Pinpoint the cell where the given text exists, returning its (x, y) midpoint coordinate. 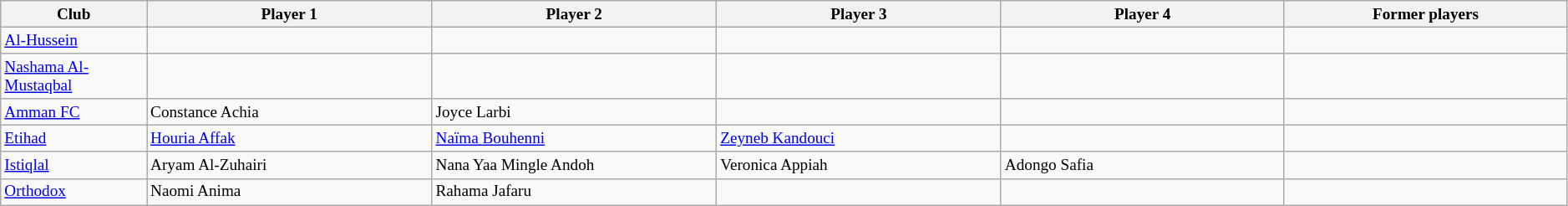
Player 4 (1143, 14)
Player 1 (289, 14)
Constance Achia (289, 112)
Nashama Al-Mustaqbal (74, 76)
Player 2 (575, 14)
Zeyneb Kandouci (859, 139)
Rahama Jafaru (575, 192)
Naomi Anima (289, 192)
Former players (1425, 14)
Houria Affak (289, 139)
Etihad (74, 139)
Joyce Larbi (575, 112)
Orthodox (74, 192)
Veronica Appiah (859, 165)
Player 3 (859, 14)
Nana Yaa Mingle Andoh (575, 165)
Adongo Safia (1143, 165)
Aryam Al-Zuhairi (289, 165)
Naïma Bouhenni (575, 139)
Amman FC (74, 112)
Istiqlal (74, 165)
Al-Hussein (74, 40)
Club (74, 14)
